For the text-containing cell, return its midpoint in (X, Y) coordinate format. 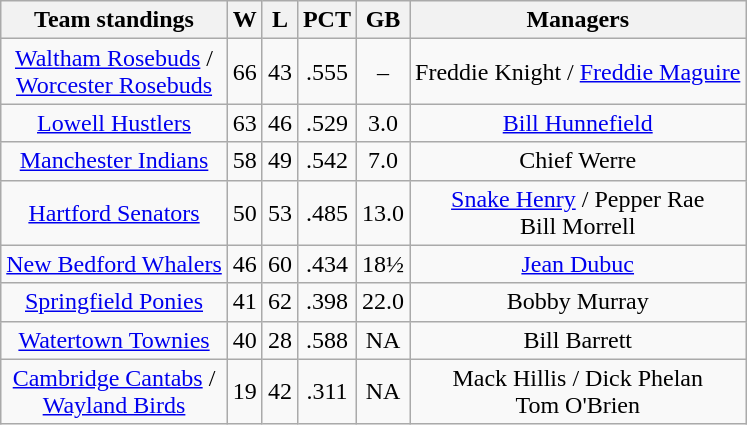
60 (280, 264)
53 (280, 212)
.542 (326, 161)
.311 (326, 392)
18½ (382, 264)
PCT (326, 20)
66 (244, 72)
58 (244, 161)
– (382, 72)
Chief Werre (578, 161)
Bill Hunnefield (578, 123)
Waltham Rosebuds / Worcester Rosebuds (114, 72)
GB (382, 20)
New Bedford Whalers (114, 264)
Mack Hillis / Dick Phelan Tom O'Brien (578, 392)
3.0 (382, 123)
42 (280, 392)
Freddie Knight / Freddie Maguire (578, 72)
Lowell Hustlers (114, 123)
.398 (326, 302)
Team standings (114, 20)
Managers (578, 20)
W (244, 20)
28 (280, 340)
22.0 (382, 302)
43 (280, 72)
Cambridge Cantabs / Wayland Birds (114, 392)
.588 (326, 340)
Springfield Ponies (114, 302)
7.0 (382, 161)
Bill Barrett (578, 340)
50 (244, 212)
Watertown Townies (114, 340)
63 (244, 123)
.555 (326, 72)
Bobby Murray (578, 302)
62 (280, 302)
19 (244, 392)
.485 (326, 212)
Hartford Senators (114, 212)
Jean Dubuc (578, 264)
Manchester Indians (114, 161)
49 (280, 161)
13.0 (382, 212)
L (280, 20)
.529 (326, 123)
41 (244, 302)
.434 (326, 264)
Snake Henry / Pepper Rae Bill Morrell (578, 212)
40 (244, 340)
